Locate the cell with the specified text and output its (X, Y) center coordinate. 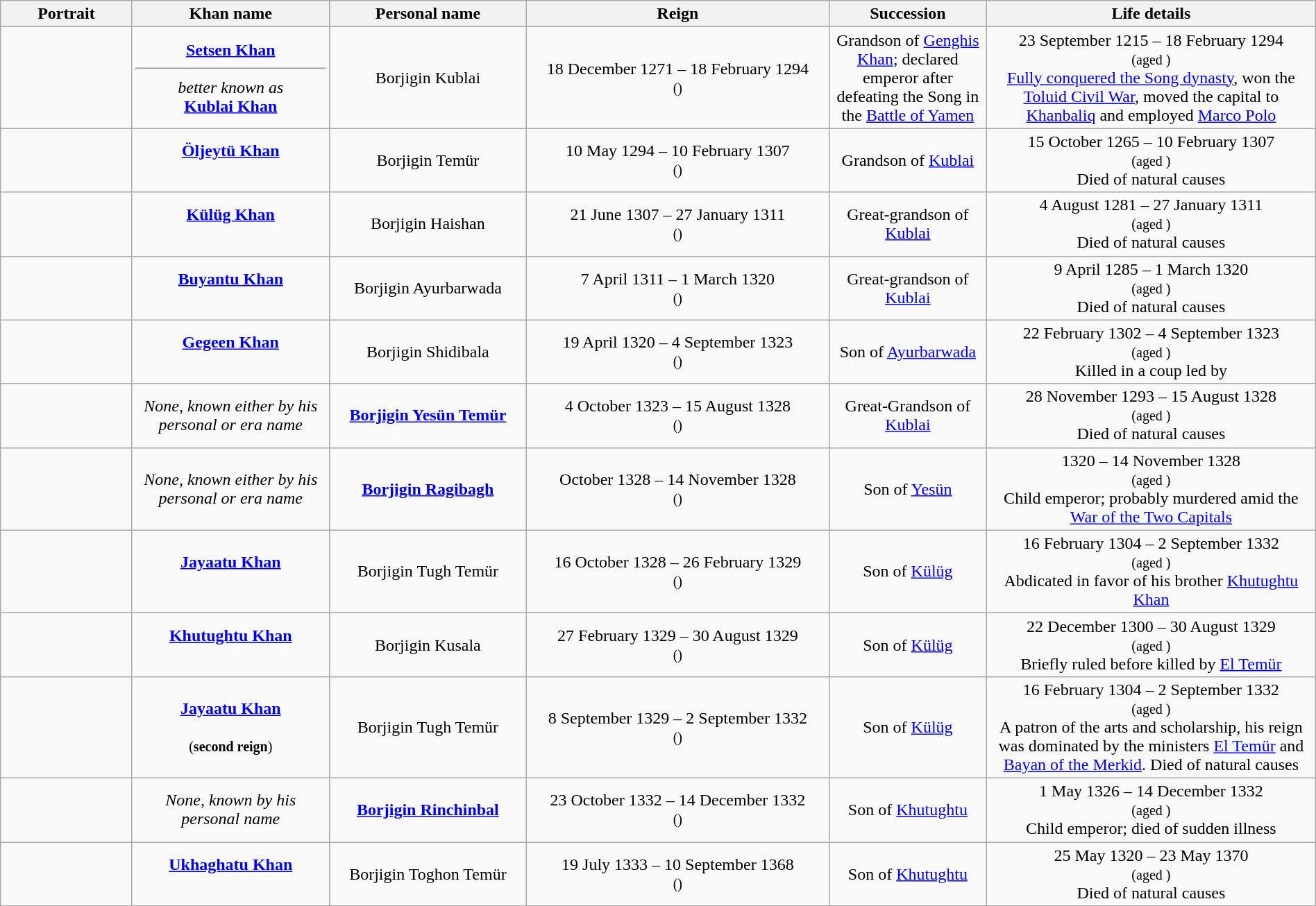
Borjigin Temür (428, 160)
Son of Yesün (908, 488)
21 June 1307 – 27 January 1311() (678, 224)
27 February 1329 – 30 August 1329() (678, 644)
18 December 1271 – 18 February 1294() (678, 78)
Borjigin Toghon Temür (428, 874)
None, known by his personal name (230, 810)
Jayaatu Khan (230, 572)
10 May 1294 – 10 February 1307() (678, 160)
19 April 1320 – 4 September 1323() (678, 352)
Buyantu Khan (230, 288)
4 October 1323 – 15 August 1328() (678, 416)
4 August 1281 – 27 January 1311(aged )Died of natural causes (1151, 224)
Reign (678, 14)
8 September 1329 – 2 September 1332() (678, 727)
Gegeen Khan (230, 352)
Borjigin Yesün Temür (428, 416)
15 October 1265 – 10 February 1307(aged )Died of natural causes (1151, 160)
Öljeytü Khan (230, 160)
1320 – 14 November 1328(aged )Child emperor; probably murdered amid the War of the Two Capitals (1151, 488)
23 October 1332 – 14 December 1332() (678, 810)
Personal name (428, 14)
Succession (908, 14)
Borjigin Ayurbarwada (428, 288)
Grandson of Kublai (908, 160)
28 November 1293 – 15 August 1328(aged )Died of natural causes (1151, 416)
Khan name (230, 14)
Great-Grandson of Kublai (908, 416)
Son of Ayurbarwada (908, 352)
22 February 1302 – 4 September 1323(aged )Killed in a coup led by (1151, 352)
16 February 1304 – 2 September 1332(aged )Abdicated in favor of his brother Khutughtu Khan (1151, 572)
9 April 1285 – 1 March 1320(aged )Died of natural causes (1151, 288)
Borjigin Kusala (428, 644)
7 April 1311 – 1 March 1320() (678, 288)
Portrait (67, 14)
Khutughtu Khan (230, 644)
Jayaatu Khan(second reign) (230, 727)
19 July 1333 – 10 September 1368() (678, 874)
October 1328 – 14 November 1328() (678, 488)
25 May 1320 – 23 May 1370(aged )Died of natural causes (1151, 874)
Borjigin Kublai (428, 78)
Setsen Khanbetter known asKublai Khan (230, 78)
Külüg Khan (230, 224)
Grandson of Genghis Khan; declared emperor after defeating the Song in the Battle of Yamen (908, 78)
16 October 1328 – 26 February 1329() (678, 572)
Borjigin Shidibala (428, 352)
Ukhaghatu Khan (230, 874)
Borjigin Haishan (428, 224)
Life details (1151, 14)
22 December 1300 – 30 August 1329(aged )Briefly ruled before killed by El Temür (1151, 644)
Borjigin Rinchinbal (428, 810)
1 May 1326 – 14 December 1332(aged )Child emperor; died of sudden illness (1151, 810)
Borjigin Ragibagh (428, 488)
